Detect which cell encompasses the target text, then output its (x, y) center coordinate. 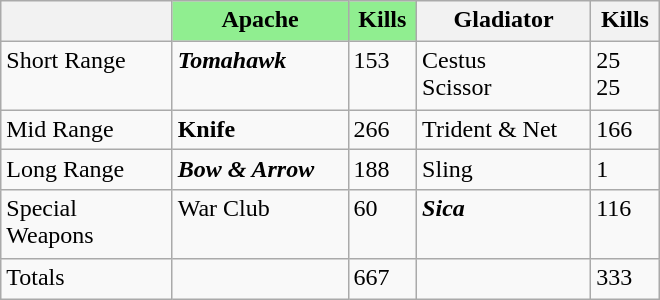
153 (382, 76)
116 (626, 224)
Sica (504, 224)
Trident & Net (504, 130)
Tomahawk (260, 76)
333 (626, 279)
2525 (626, 76)
Gladiator (504, 21)
CestusScissor (504, 76)
Bow & Arrow (260, 170)
Apache (260, 21)
166 (626, 130)
Mid Range (86, 130)
Sling (504, 170)
266 (382, 130)
60 (382, 224)
Short Range (86, 76)
Knife (260, 130)
Long Range (86, 170)
Totals (86, 279)
188 (382, 170)
1 (626, 170)
Special Weapons (86, 224)
667 (382, 279)
War Club (260, 224)
